Locate the cell with the specified text and output its (X, Y) center coordinate. 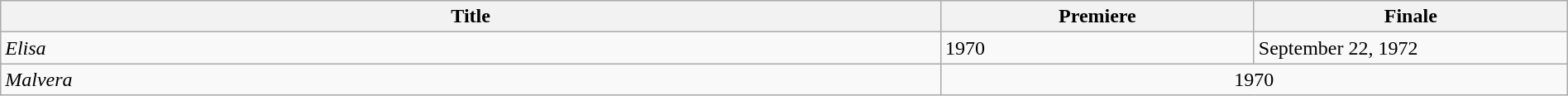
Title (471, 17)
Finale (1411, 17)
Malvera (471, 79)
Elisa (471, 48)
September 22, 1972 (1411, 48)
Premiere (1097, 17)
